Scan for the cell matching the given text and deliver its (x, y) coordinate at center. 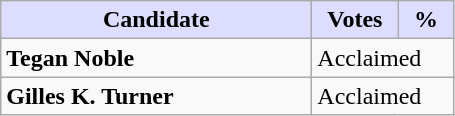
Votes (355, 20)
Candidate (156, 20)
Tegan Noble (156, 58)
% (426, 20)
Gilles K. Turner (156, 96)
